For the text-containing cell, return its midpoint in [X, Y] coordinate format. 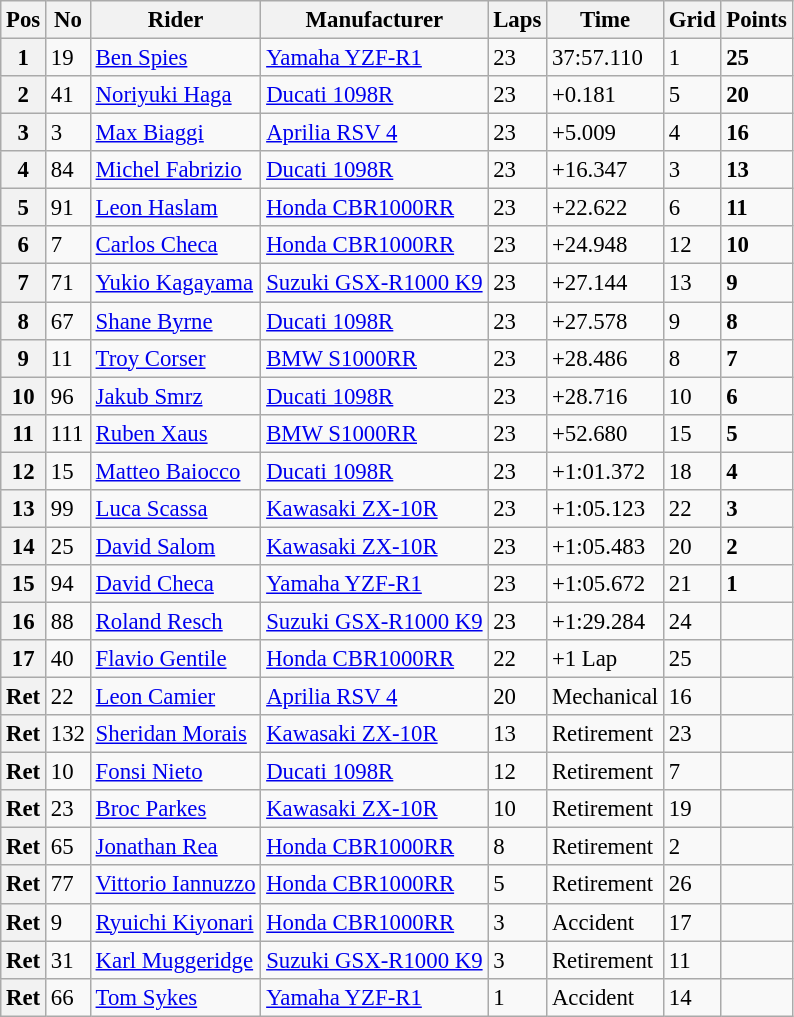
18 [692, 471]
40 [68, 659]
Luca Scassa [176, 509]
84 [68, 170]
Vittorio Iannuzzo [176, 885]
+28.716 [606, 396]
+0.181 [606, 95]
No [68, 20]
David Salom [176, 546]
Grid [692, 20]
Ben Spies [176, 58]
+1:05.483 [606, 546]
21 [692, 584]
Broc Parkes [176, 809]
Roland Resch [176, 621]
91 [68, 208]
26 [692, 885]
+1:05.672 [606, 584]
+22.622 [606, 208]
67 [68, 321]
+1:29.284 [606, 621]
+16.347 [606, 170]
Fonsi Nieto [176, 772]
Jakub Smrz [176, 396]
Matteo Baiocco [176, 471]
Mechanical [606, 697]
Noriyuki Haga [176, 95]
Michel Fabrizio [176, 170]
Manufacturer [374, 20]
Yukio Kagayama [176, 283]
Pos [24, 20]
Laps [518, 20]
Rider [176, 20]
+27.578 [606, 321]
Leon Camier [176, 697]
Ruben Xaus [176, 433]
111 [68, 433]
96 [68, 396]
David Checa [176, 584]
Points [756, 20]
+5.009 [606, 133]
Leon Haslam [176, 208]
+28.486 [606, 358]
Max Biaggi [176, 133]
65 [68, 847]
Tom Sykes [176, 997]
Sheridan Morais [176, 734]
31 [68, 960]
+1 Lap [606, 659]
Ryuichi Kiyonari [176, 922]
Karl Muggeridge [176, 960]
Shane Byrne [176, 321]
+24.948 [606, 245]
94 [68, 584]
Troy Corser [176, 358]
41 [68, 95]
Time [606, 20]
132 [68, 734]
66 [68, 997]
Carlos Checa [176, 245]
Jonathan Rea [176, 847]
+27.144 [606, 283]
71 [68, 283]
99 [68, 509]
37:57.110 [606, 58]
88 [68, 621]
24 [692, 621]
+52.680 [606, 433]
+1:05.123 [606, 509]
+1:01.372 [606, 471]
77 [68, 885]
Flavio Gentile [176, 659]
